Determine the (x, y) coordinate at the center of the cell enclosing the given text.  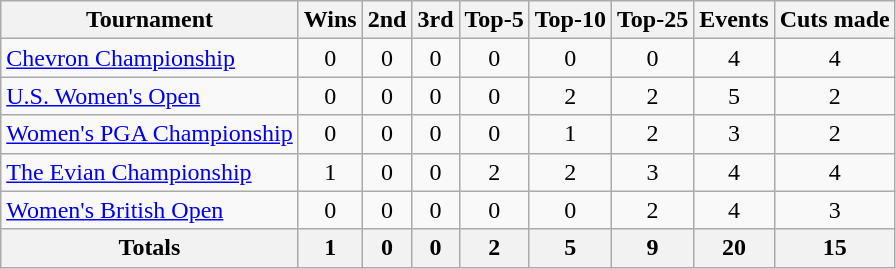
Events (734, 20)
Top-5 (494, 20)
2nd (387, 20)
The Evian Championship (150, 172)
Totals (150, 248)
Top-25 (652, 20)
Women's British Open (150, 210)
U.S. Women's Open (150, 96)
Wins (330, 20)
15 (834, 248)
Women's PGA Championship (150, 134)
Tournament (150, 20)
Cuts made (834, 20)
3rd (436, 20)
Top-10 (570, 20)
9 (652, 248)
20 (734, 248)
Chevron Championship (150, 58)
